Pinpoint the cell where the given text exists, returning its [x, y] midpoint coordinate. 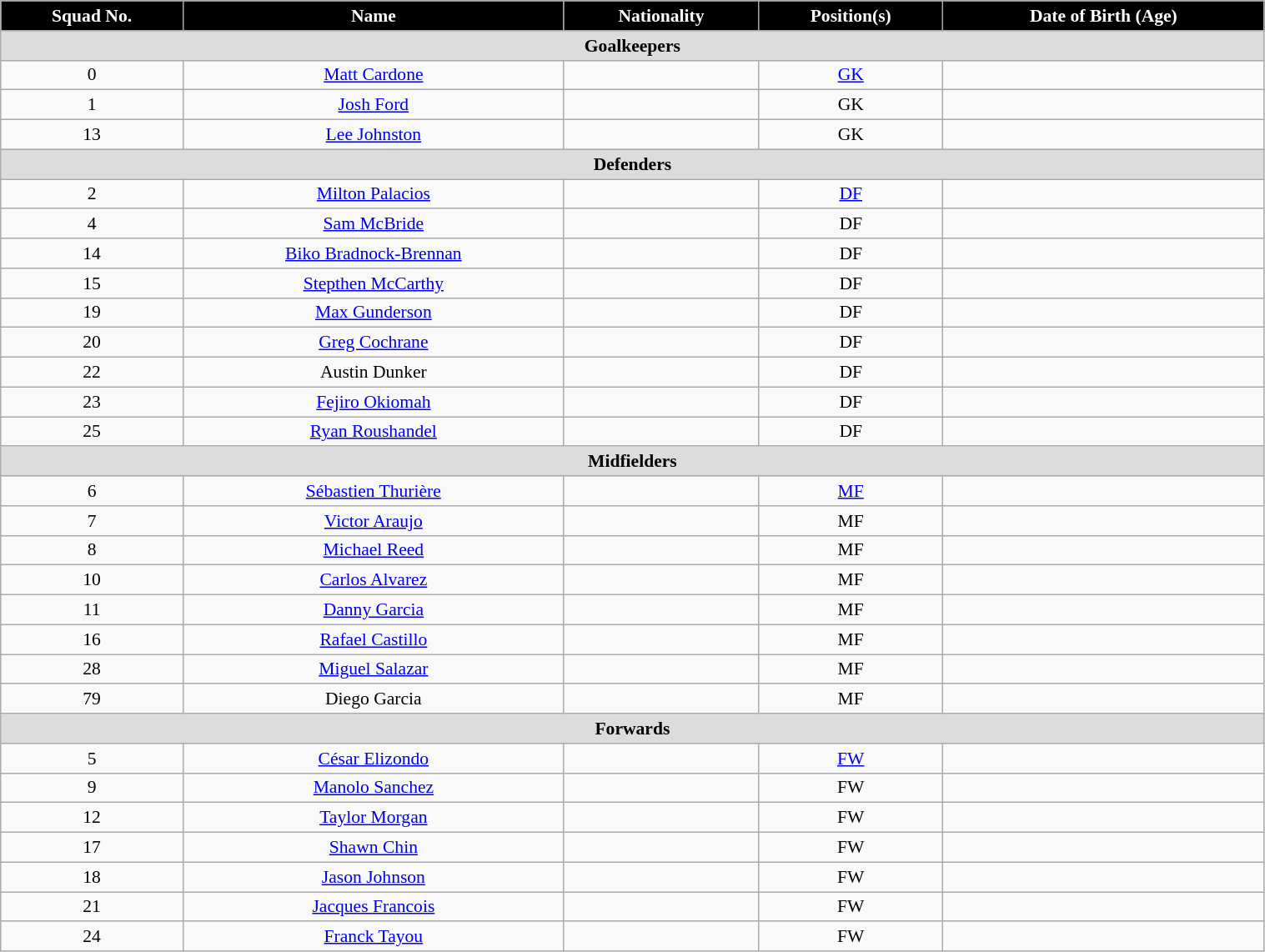
Miguel Salazar [374, 669]
0 [92, 75]
Victor Araujo [374, 521]
24 [92, 937]
Ryan Roushandel [374, 432]
Josh Ford [374, 105]
Franck Tayou [374, 937]
12 [92, 818]
13 [92, 135]
Manolo Sanchez [374, 788]
Biko Bradnock-Brennan [374, 253]
Nationality [660, 16]
Jason Johnson [374, 877]
Max Gunderson [374, 313]
Carlos Alvarez [374, 580]
Sam McBride [374, 224]
79 [92, 699]
5 [92, 759]
15 [92, 283]
28 [92, 669]
Defenders [632, 164]
Forwards [632, 729]
16 [92, 639]
19 [92, 313]
22 [92, 373]
23 [92, 402]
25 [92, 432]
17 [92, 848]
Shawn Chin [374, 848]
Austin Dunker [374, 373]
Date of Birth (Age) [1104, 16]
Diego Garcia [374, 699]
Danny Garcia [374, 610]
8 [92, 550]
Taylor Morgan [374, 818]
Greg Cochrane [374, 343]
Position(s) [851, 16]
Name [374, 16]
11 [92, 610]
Sébastien Thurière [374, 491]
10 [92, 580]
20 [92, 343]
Lee Johnston [374, 135]
César Elizondo [374, 759]
Jacques Francois [374, 907]
Squad No. [92, 16]
1 [92, 105]
6 [92, 491]
4 [92, 224]
Rafael Castillo [374, 639]
2 [92, 194]
Michael Reed [374, 550]
Goalkeepers [632, 46]
Midfielders [632, 462]
21 [92, 907]
9 [92, 788]
7 [92, 521]
14 [92, 253]
Fejiro Okiomah [374, 402]
Stepthen McCarthy [374, 283]
18 [92, 877]
Milton Palacios [374, 194]
Matt Cardone [374, 75]
